From the cell containing the given text, extract its center point as (X, Y) coordinate. 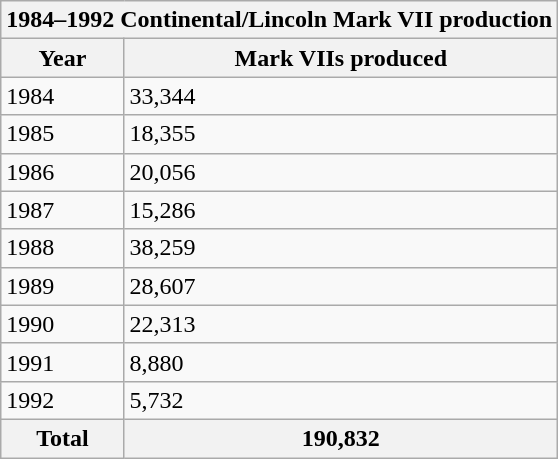
38,259 (341, 248)
1987 (62, 210)
1988 (62, 248)
33,344 (341, 96)
1990 (62, 324)
Mark VIIs produced (341, 58)
Year (62, 58)
1986 (62, 172)
18,355 (341, 134)
1989 (62, 286)
Total (62, 438)
20,056 (341, 172)
5,732 (341, 400)
1985 (62, 134)
22,313 (341, 324)
28,607 (341, 286)
1991 (62, 362)
190,832 (341, 438)
1984 (62, 96)
1992 (62, 400)
8,880 (341, 362)
1984–1992 Continental/Lincoln Mark VII production (280, 20)
15,286 (341, 210)
